Determine the [X, Y] coordinate at the center of the cell enclosing the given text.  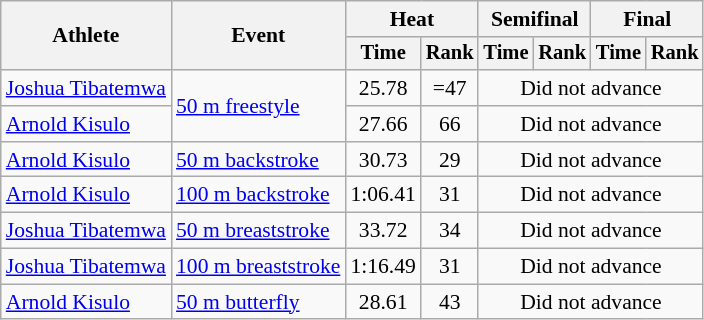
1:16.49 [382, 267]
30.73 [382, 160]
28.61 [382, 302]
66 [450, 124]
100 m backstroke [258, 195]
Athlete [86, 36]
50 m breaststroke [258, 231]
29 [450, 160]
33.72 [382, 231]
27.66 [382, 124]
50 m backstroke [258, 160]
Heat [412, 19]
Event [258, 36]
Final [647, 19]
Semifinal [534, 19]
100 m breaststroke [258, 267]
50 m freestyle [258, 106]
1:06.41 [382, 195]
34 [450, 231]
43 [450, 302]
=47 [450, 88]
25.78 [382, 88]
50 m butterfly [258, 302]
